Output the (X, Y) coordinate of the center of the cell containing the given text.  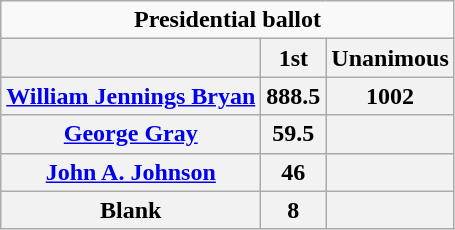
Presidential ballot (228, 20)
8 (294, 210)
46 (294, 172)
1st (294, 58)
888.5 (294, 96)
59.5 (294, 134)
William Jennings Bryan (131, 96)
George Gray (131, 134)
Unanimous (390, 58)
Blank (131, 210)
John A. Johnson (131, 172)
1002 (390, 96)
